Extract the [X, Y] coordinate from the center of the cell holding the provided text.  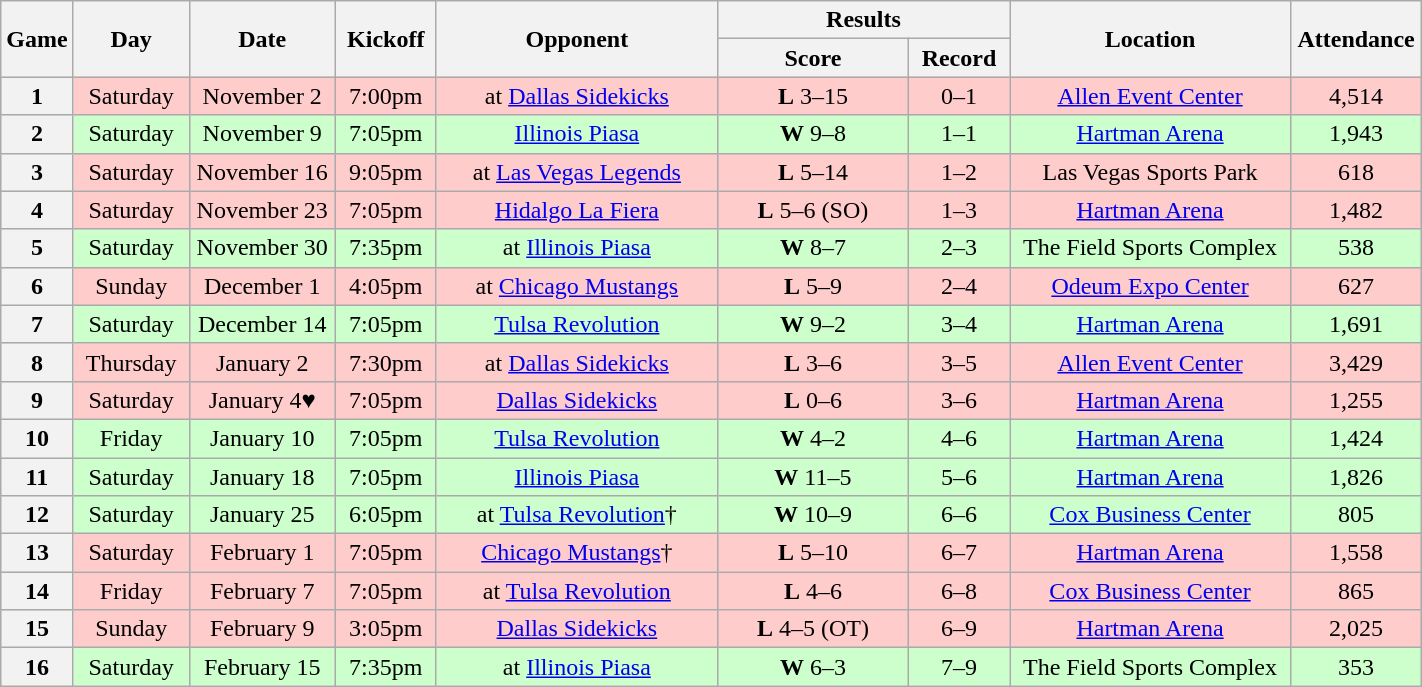
12 [37, 515]
January 25 [262, 515]
9 [37, 400]
W 4–2 [812, 438]
at Las Vegas Legends [576, 172]
353 [1356, 667]
6–6 [958, 515]
3:05pm [386, 629]
3,429 [1356, 362]
1,691 [1356, 324]
January 4♥ [262, 400]
W 8–7 [812, 248]
3–6 [958, 400]
Score [812, 58]
L 3–6 [812, 362]
5 [37, 248]
2–4 [958, 286]
1–1 [958, 134]
627 [1356, 286]
4 [37, 210]
January 2 [262, 362]
Results [863, 20]
W 6–3 [812, 667]
1 [37, 96]
4:05pm [386, 286]
1,482 [1356, 210]
16 [37, 667]
Las Vegas Sports Park [1150, 172]
L 4–6 [812, 591]
4,514 [1356, 96]
538 [1356, 248]
December 1 [262, 286]
7:30pm [386, 362]
January 10 [262, 438]
at Chicago Mustangs [576, 286]
W 11–5 [812, 477]
L 5–6 (SO) [812, 210]
3 [37, 172]
Chicago Mustangs† [576, 553]
Hidalgo La Fiera [576, 210]
6–7 [958, 553]
8 [37, 362]
1,424 [1356, 438]
Location [1150, 39]
7 [37, 324]
L 5–9 [812, 286]
L 5–14 [812, 172]
Game [37, 39]
W 9–2 [812, 324]
11 [37, 477]
15 [37, 629]
Attendance [1356, 39]
1–2 [958, 172]
W 9–8 [812, 134]
November 9 [262, 134]
2–3 [958, 248]
L 5–10 [812, 553]
14 [37, 591]
6 [37, 286]
L 0–6 [812, 400]
Record [958, 58]
February 7 [262, 591]
February 9 [262, 629]
805 [1356, 515]
January 18 [262, 477]
618 [1356, 172]
W 10–9 [812, 515]
1,826 [1356, 477]
9:05pm [386, 172]
at Tulsa Revolution [576, 591]
4–6 [958, 438]
L 4–5 (OT) [812, 629]
Day [131, 39]
3–4 [958, 324]
November 23 [262, 210]
3–5 [958, 362]
2,025 [1356, 629]
February 15 [262, 667]
Date [262, 39]
2 [37, 134]
December 14 [262, 324]
1,255 [1356, 400]
5–6 [958, 477]
7–9 [958, 667]
6–9 [958, 629]
0–1 [958, 96]
Thursday [131, 362]
November 30 [262, 248]
Kickoff [386, 39]
1,943 [1356, 134]
13 [37, 553]
November 16 [262, 172]
at Tulsa Revolution† [576, 515]
6–8 [958, 591]
865 [1356, 591]
Odeum Expo Center [1150, 286]
November 2 [262, 96]
Opponent [576, 39]
7:00pm [386, 96]
February 1 [262, 553]
6:05pm [386, 515]
L 3–15 [812, 96]
10 [37, 438]
1–3 [958, 210]
1,558 [1356, 553]
